Output the [x, y] coordinate of the center of the cell containing the given text.  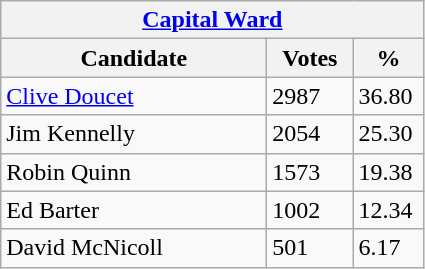
Clive Doucet [134, 96]
Robin Quinn [134, 172]
36.80 [388, 96]
6.17 [388, 248]
David McNicoll [134, 248]
19.38 [388, 172]
25.30 [388, 134]
% [388, 58]
12.34 [388, 210]
Capital Ward [212, 20]
Jim Kennelly [134, 134]
Candidate [134, 58]
Votes [310, 58]
2054 [310, 134]
1573 [310, 172]
1002 [310, 210]
2987 [310, 96]
Ed Barter [134, 210]
501 [310, 248]
